Locate the cell with the specified text and output its (X, Y) center coordinate. 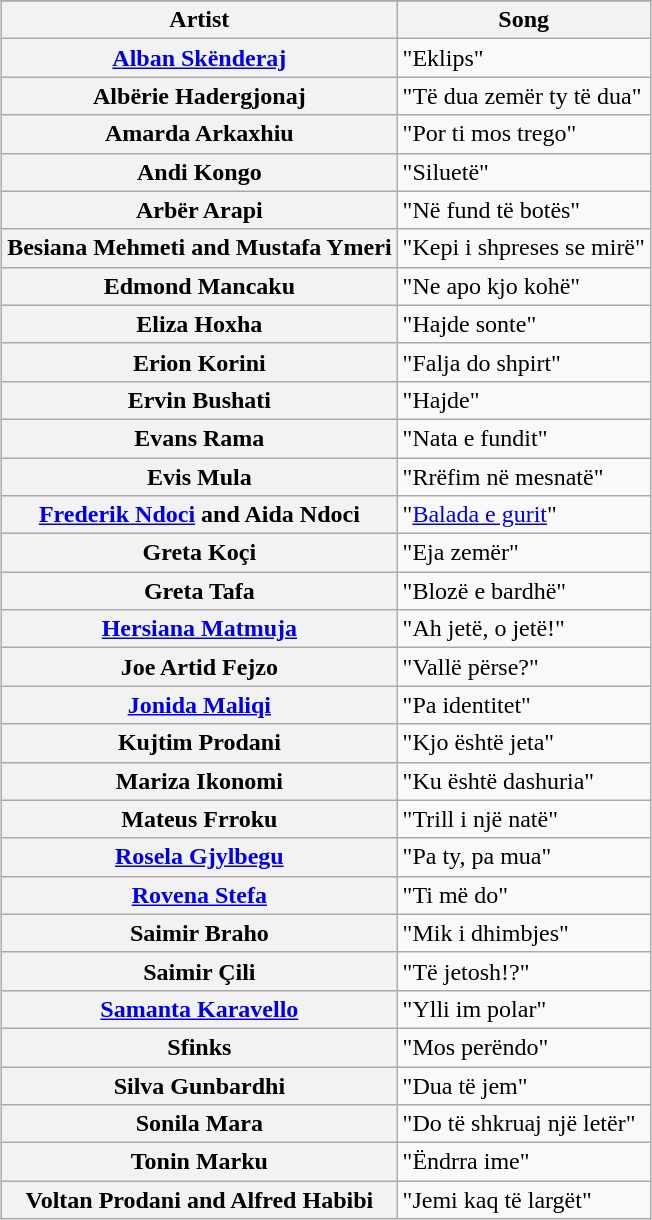
Song (524, 20)
Kujtim Prodani (200, 743)
Saimir Braho (200, 933)
"Të jetosh!?" (524, 971)
"Kepi i shpreses se mirë" (524, 248)
"Nata e fundit" (524, 438)
Albërie Hadergjonaj (200, 96)
"Të dua zemër ty të dua" (524, 96)
Arbër Arapi (200, 210)
Saimir Çili (200, 971)
"Mos perëndo" (524, 1047)
Rovena Stefa (200, 895)
"Eklips" (524, 58)
Greta Tafa (200, 591)
Mateus Frroku (200, 819)
Andi Kongo (200, 172)
"Falja do shpirt" (524, 362)
Evis Mula (200, 477)
"Në fund të botës" (524, 210)
Samanta Karavello (200, 1009)
"Blozë e bardhë" (524, 591)
"Kjo është jeta" (524, 743)
"Balada e gurit" (524, 515)
Frederik Ndoci and Aida Ndoci (200, 515)
"Ah jetë, o jetë!" (524, 629)
"Trill i një natë" (524, 819)
Sonila Mara (200, 1124)
"Pa ty, pa mua" (524, 857)
"Dua të jem" (524, 1085)
"Hajde" (524, 400)
"Ku është dashuria" (524, 781)
"Rrëfim në mesnatë" (524, 477)
Jonida Maliqi (200, 705)
"Ti më do" (524, 895)
Tonin Marku (200, 1162)
Joe Artid Fejzo (200, 667)
Eliza Hoxha (200, 324)
Rosela Gjylbegu (200, 857)
"Jemi kaq të largët" (524, 1200)
"Ëndrra ime" (524, 1162)
"Por ti mos trego" (524, 134)
Ervin Bushati (200, 400)
Greta Koçi (200, 553)
Erion Korini (200, 362)
"Hajde sonte" (524, 324)
"Siluetë" (524, 172)
Sfinks (200, 1047)
Amarda Arkaxhiu (200, 134)
Artist (200, 20)
Edmond Mancaku (200, 286)
"Pa identitet" (524, 705)
"Eja zemër" (524, 553)
Alban Skënderaj (200, 58)
Hersiana Matmuja (200, 629)
"Vallë përse?" (524, 667)
"Ylli im polar" (524, 1009)
"Ne apo kjo kohë" (524, 286)
Voltan Prodani and Alfred Habibi (200, 1200)
"Mik i dhimbjes" (524, 933)
"Do të shkruaj një letër" (524, 1124)
Mariza Ikonomi (200, 781)
Besiana Mehmeti and Mustafa Ymeri (200, 248)
Evans Rama (200, 438)
Silva Gunbardhi (200, 1085)
